Pinpoint the cell where the given text exists, returning its [X, Y] midpoint coordinate. 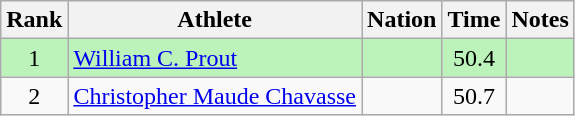
2 [34, 96]
Athlete [215, 20]
William C. Prout [215, 58]
Notes [540, 20]
1 [34, 58]
Time [474, 20]
Nation [402, 20]
50.4 [474, 58]
Christopher Maude Chavasse [215, 96]
Rank [34, 20]
50.7 [474, 96]
